Determine the (X, Y) coordinate at the center of the cell enclosing the given text.  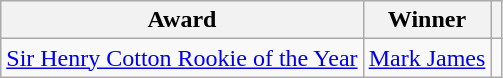
Sir Henry Cotton Rookie of the Year (182, 58)
Mark James (427, 58)
Winner (427, 20)
Award (182, 20)
